From the cell containing the given text, extract its center point as [x, y] coordinate. 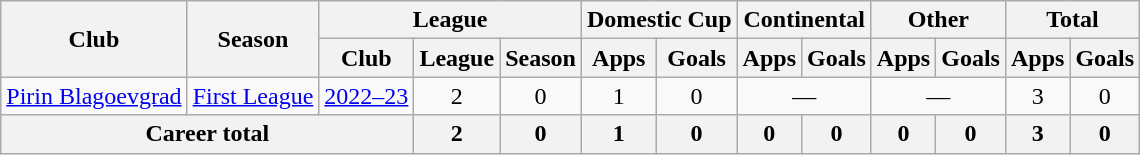
First League [253, 96]
Total [1072, 20]
2022–23 [366, 96]
Continental [804, 20]
Pirin Blagoevgrad [94, 96]
Domestic Cup [659, 20]
Career total [208, 134]
Other [938, 20]
